Extract the [X, Y] coordinate from the center of the cell holding the provided text.  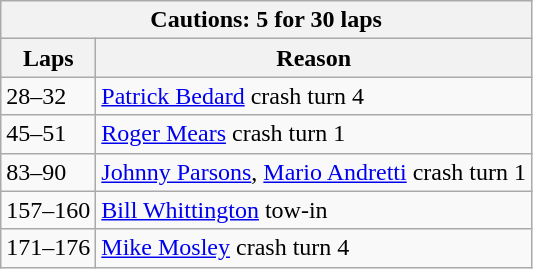
83–90 [48, 172]
Laps [48, 58]
Mike Mosley crash turn 4 [314, 248]
Patrick Bedard crash turn 4 [314, 96]
Reason [314, 58]
171–176 [48, 248]
Roger Mears crash turn 1 [314, 134]
45–51 [48, 134]
Bill Whittington tow-in [314, 210]
157–160 [48, 210]
Johnny Parsons, Mario Andretti crash turn 1 [314, 172]
Cautions: 5 for 30 laps [266, 20]
28–32 [48, 96]
